For the text-containing cell, return its midpoint in [x, y] coordinate format. 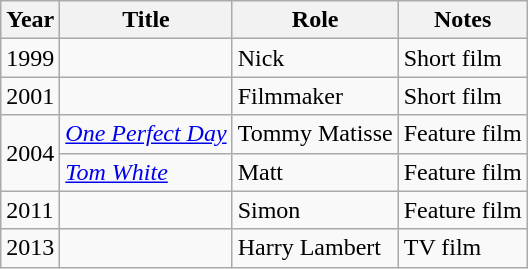
Harry Lambert [315, 248]
Title [146, 20]
Nick [315, 58]
Tom White [146, 172]
Role [315, 20]
2001 [30, 96]
2013 [30, 248]
Year [30, 20]
Notes [462, 20]
1999 [30, 58]
One Perfect Day [146, 134]
Tommy Matisse [315, 134]
2004 [30, 153]
Simon [315, 210]
TV film [462, 248]
2011 [30, 210]
Matt [315, 172]
Filmmaker [315, 96]
